Identify which cell holds the provided text, then report its (X, Y) central coordinate. 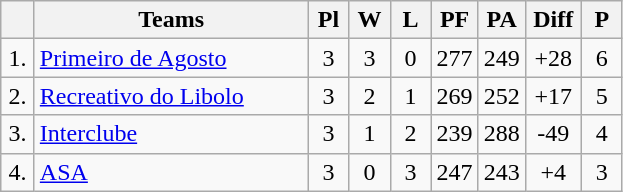
Recreativo do Libolo (171, 96)
243 (502, 172)
4. (18, 172)
Diff (553, 20)
249 (502, 58)
288 (502, 134)
ASA (171, 172)
L (410, 20)
Interclube (171, 134)
5 (602, 96)
Teams (171, 20)
+28 (553, 58)
+17 (553, 96)
+4 (553, 172)
3. (18, 134)
4 (602, 134)
W (370, 20)
6 (602, 58)
269 (454, 96)
Primeiro de Agosto (171, 58)
247 (454, 172)
P (602, 20)
1. (18, 58)
PA (502, 20)
277 (454, 58)
PF (454, 20)
252 (502, 96)
2. (18, 96)
239 (454, 134)
-49 (553, 134)
Pl (328, 20)
